Return the [X, Y] coordinate for the center point of the cell that contains the specified text.  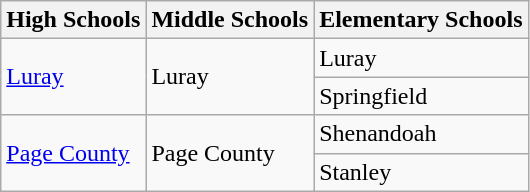
Stanley [421, 172]
Middle Schools [230, 20]
High Schools [74, 20]
Elementary Schools [421, 20]
Shenandoah [421, 134]
Springfield [421, 96]
